Find where the given text appears and provide that cell's center as [x, y] coordinate. 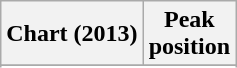
Chart (2013) [72, 34]
Peakposition [189, 34]
